For the text-containing cell, return its midpoint in (X, Y) coordinate format. 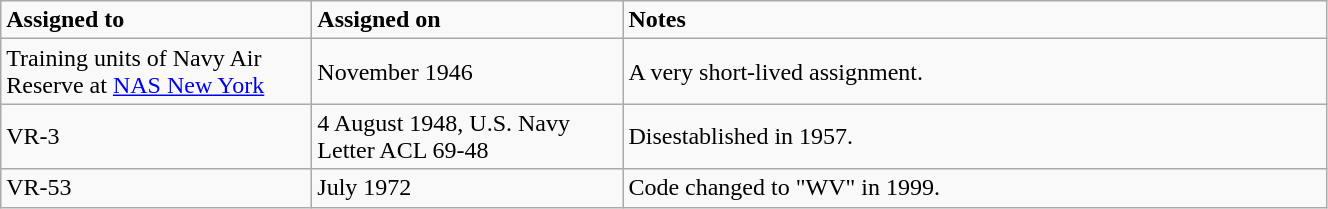
Disestablished in 1957. (975, 136)
4 August 1948, U.S. Navy Letter ACL 69-48 (468, 136)
Assigned to (156, 20)
Notes (975, 20)
A very short-lived assignment. (975, 72)
VR-53 (156, 188)
Training units of Navy Air Reserve at NAS New York (156, 72)
VR-3 (156, 136)
July 1972 (468, 188)
Code changed to "WV" in 1999. (975, 188)
Assigned on (468, 20)
November 1946 (468, 72)
